Capture the cell that displays the provided text and extract its [x, y] central coordinate. 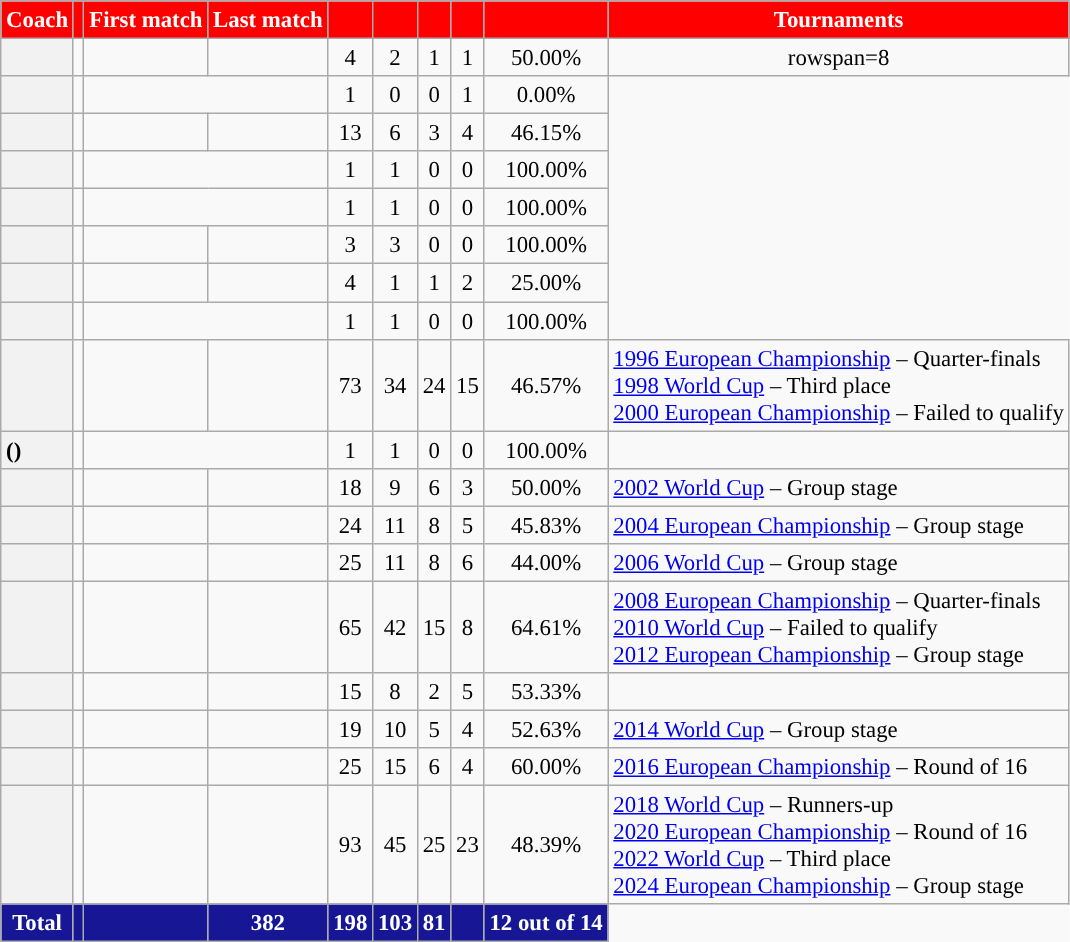
64.61% [546, 627]
46.15% [546, 133]
2016 European Championship – Round of 16 [838, 767]
0.00% [546, 95]
65 [350, 627]
() [38, 450]
18 [350, 487]
45 [396, 846]
44.00% [546, 563]
2006 World Cup – Group stage [838, 563]
52.63% [546, 729]
13 [350, 133]
81 [434, 923]
2018 World Cup – Runners-up 2020 European Championship – Round of 16 2022 World Cup – Third place 2024 European Championship – Group stage [838, 846]
rowspan=8 [838, 58]
12 out of 14 [546, 923]
Tournaments [838, 20]
73 [350, 385]
19 [350, 729]
25.00% [546, 283]
103 [396, 923]
23 [468, 846]
53.33% [546, 692]
2008 European Championship – Quarter-finals 2010 World Cup – Failed to qualify 2012 European Championship – Group stage [838, 627]
198 [350, 923]
Total [38, 923]
48.39% [546, 846]
9 [396, 487]
93 [350, 846]
60.00% [546, 767]
2002 World Cup – Group stage [838, 487]
2014 World Cup – Group stage [838, 729]
2004 European Championship – Group stage [838, 525]
42 [396, 627]
45.83% [546, 525]
34 [396, 385]
46.57% [546, 385]
382 [268, 923]
Coach [38, 20]
1996 European Championship – Quarter-finals 1998 World Cup – Third place 2000 European Championship – Failed to qualify [838, 385]
First match [146, 20]
10 [396, 729]
Last match [268, 20]
